Return the [x, y] coordinate for the center point of the cell that contains the specified text.  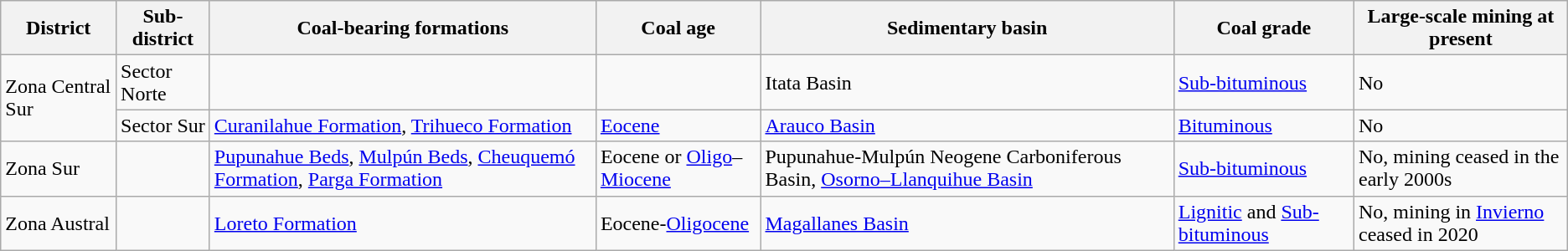
Eocene [678, 125]
Eocene-Oligocene [678, 223]
Lignitic and Sub-bituminous [1263, 223]
Pupunahue-Mulpún Neogene Carboniferous Basin, Osorno–Llanquihue Basin [967, 169]
Sub-district [163, 28]
Zona Sur [59, 169]
Bituminous [1263, 125]
District [59, 28]
Eocene or Oligo–Miocene [678, 169]
Coal grade [1263, 28]
Zona Austral [59, 223]
Pupunahue Beds, Mulpún Beds, Cheuquemó Formation, Parga Formation [402, 169]
Arauco Basin [967, 125]
Zona Central Sur [59, 99]
Sedimentary basin [967, 28]
Itata Basin [967, 82]
Magallanes Basin [967, 223]
Sector Sur [163, 125]
No, mining in Invierno ceased in 2020 [1461, 223]
No, mining ceased in the early 2000s [1461, 169]
Loreto Formation [402, 223]
Large-scale mining at present [1461, 28]
Coal age [678, 28]
Coal-bearing formations [402, 28]
Sector Norte [163, 82]
Curanilahue Formation, Trihueco Formation [402, 125]
